Extract the (x, y) coordinate from the center of the cell holding the provided text.  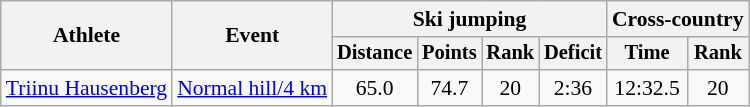
Triinu Hausenberg (86, 88)
Normal hill/4 km (252, 88)
65.0 (374, 88)
Athlete (86, 36)
Event (252, 36)
Distance (374, 54)
Cross-country (678, 19)
Deficit (573, 54)
2:36 (573, 88)
Ski jumping (470, 19)
Time (647, 54)
74.7 (449, 88)
12:32.5 (647, 88)
Points (449, 54)
